Return [x, y] of the center of cell containing provided text 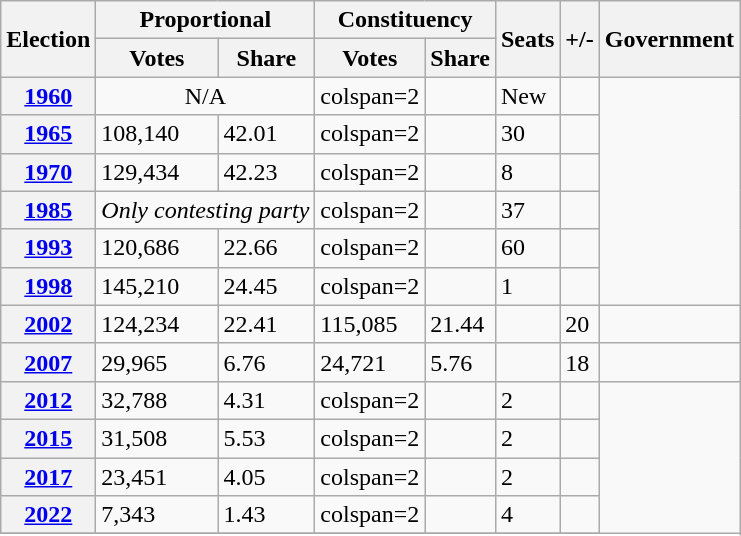
31,508 [157, 438]
1985 [48, 210]
7,343 [157, 515]
32,788 [157, 400]
4 [527, 515]
30 [527, 134]
2012 [48, 400]
Only contesting party [206, 210]
2017 [48, 477]
145,210 [157, 286]
1.43 [266, 515]
2022 [48, 515]
Government [669, 39]
18 [580, 362]
2007 [48, 362]
8 [527, 172]
115,085 [370, 324]
42.01 [266, 134]
21.44 [460, 324]
1993 [48, 248]
Proportional [206, 20]
New [527, 96]
108,140 [157, 134]
22.41 [266, 324]
24.45 [266, 286]
24,721 [370, 362]
20 [580, 324]
29,965 [157, 362]
Constituency [406, 20]
22.66 [266, 248]
6.76 [266, 362]
1998 [48, 286]
+/- [580, 39]
1970 [48, 172]
4.31 [266, 400]
129,434 [157, 172]
Seats [527, 39]
23,451 [157, 477]
4.05 [266, 477]
2015 [48, 438]
1960 [48, 96]
124,234 [157, 324]
120,686 [157, 248]
N/A [206, 96]
42.23 [266, 172]
5.76 [460, 362]
37 [527, 210]
60 [527, 248]
1 [527, 286]
2002 [48, 324]
5.53 [266, 438]
1965 [48, 134]
Election [48, 39]
